Extract the [x, y] coordinate from the center of the cell holding the provided text.  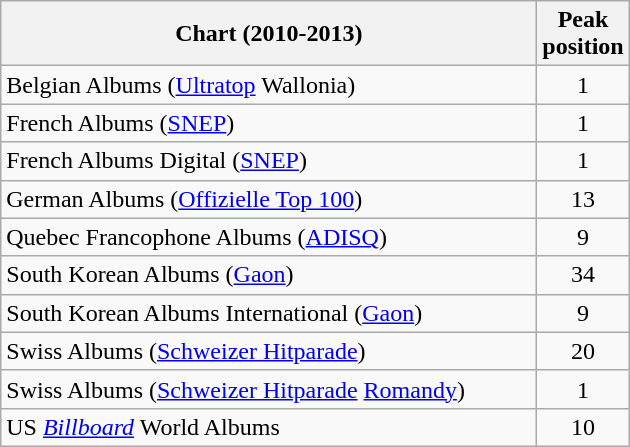
10 [583, 427]
Chart (2010-2013) [269, 34]
34 [583, 275]
US Billboard World Albums [269, 427]
French Albums (SNEP) [269, 123]
South Korean Albums International (Gaon) [269, 313]
Belgian Albums (Ultratop Wallonia) [269, 85]
20 [583, 351]
German Albums (Offizielle Top 100) [269, 199]
Peakposition [583, 34]
Swiss Albums (Schweizer Hitparade Romandy) [269, 389]
13 [583, 199]
Quebec Francophone Albums (ADISQ) [269, 237]
Swiss Albums (Schweizer Hitparade) [269, 351]
South Korean Albums (Gaon) [269, 275]
French Albums Digital (SNEP) [269, 161]
